Detect which cell encompasses the target text, then output its [x, y] center coordinate. 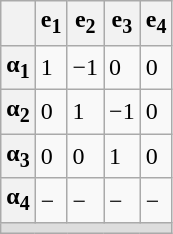
α3 [18, 156]
e1 [51, 23]
e3 [122, 23]
e2 [86, 23]
e4 [156, 23]
α4 [18, 200]
α1 [18, 67]
α2 [18, 111]
